Capture the cell that displays the provided text and extract its (X, Y) central coordinate. 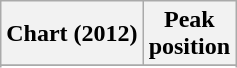
Peak position (189, 34)
Chart (2012) (72, 34)
